Determine the (X, Y) coordinate at the center of the cell enclosing the given text.  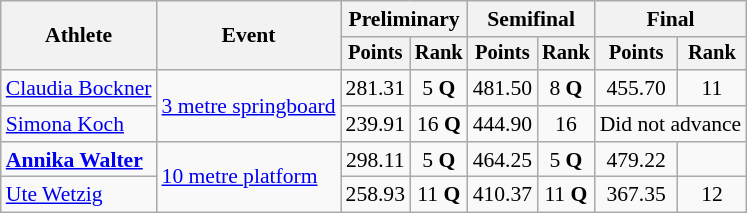
410.37 (502, 195)
479.22 (636, 160)
Event (249, 36)
Preliminary (404, 19)
455.70 (636, 88)
464.25 (502, 160)
367.35 (636, 195)
Did not advance (671, 124)
Athlete (79, 36)
Final (671, 19)
Simona Koch (79, 124)
11 (712, 88)
12 (712, 195)
481.50 (502, 88)
Semifinal (532, 19)
239.91 (376, 124)
444.90 (502, 124)
3 metre springboard (249, 106)
Annika Walter (79, 160)
16 (566, 124)
10 metre platform (249, 178)
16 Q (439, 124)
281.31 (376, 88)
298.11 (376, 160)
8 Q (566, 88)
Claudia Bockner (79, 88)
Ute Wetzig (79, 195)
258.93 (376, 195)
